Determine the [X, Y] coordinate at the center of the cell enclosing the given text.  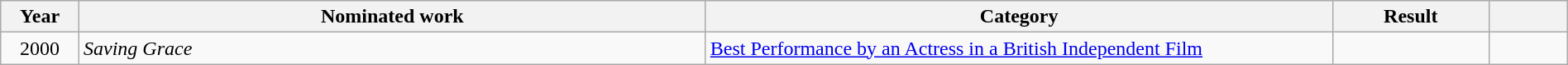
Result [1411, 17]
Nominated work [392, 17]
Best Performance by an Actress in a British Independent Film [1019, 48]
Saving Grace [392, 48]
Category [1019, 17]
Year [40, 17]
2000 [40, 48]
